For the text-containing cell, return its midpoint in [X, Y] coordinate format. 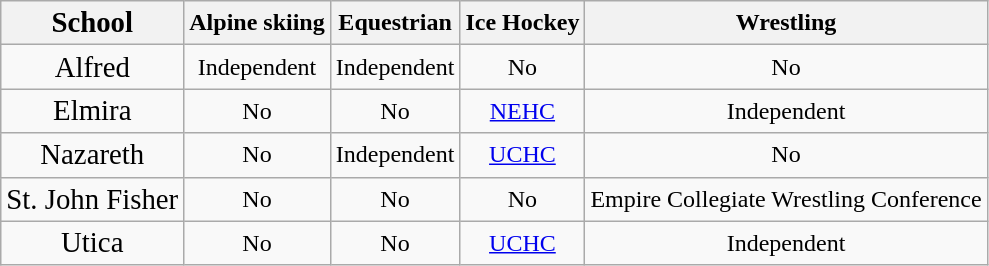
Ice Hockey [522, 23]
Nazareth [92, 155]
Alpine skiing [257, 23]
Wrestling [786, 23]
NEHC [522, 111]
School [92, 23]
Empire Collegiate Wrestling Conference [786, 199]
Utica [92, 243]
Elmira [92, 111]
Alfred [92, 67]
St. John Fisher [92, 199]
Equestrian [395, 23]
